Find where the given text appears and provide that cell's center as [X, Y] coordinate. 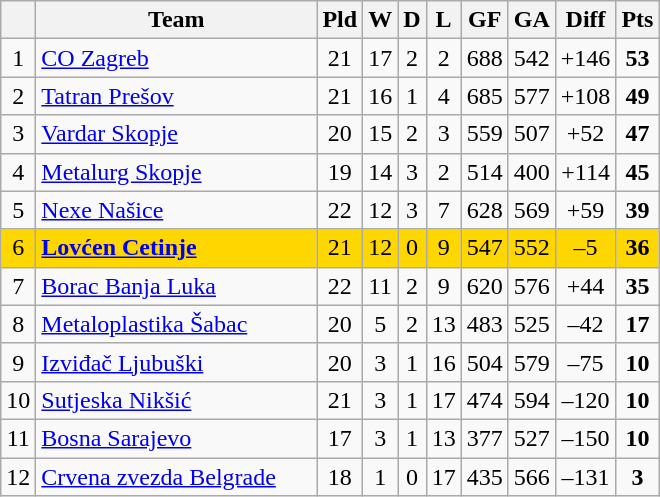
19 [340, 172]
36 [638, 248]
552 [532, 248]
Vardar Skopje [176, 134]
15 [380, 134]
514 [484, 172]
Sutjeska Nikšić [176, 400]
Metaloplastika Šabac [176, 324]
14 [380, 172]
53 [638, 58]
542 [532, 58]
18 [340, 477]
688 [484, 58]
Diff [586, 20]
39 [638, 210]
474 [484, 400]
579 [532, 362]
Metalurg Skopje [176, 172]
Tatran Prešov [176, 96]
Borac Banja Luka [176, 286]
GF [484, 20]
435 [484, 477]
GA [532, 20]
Lovćen Cetinje [176, 248]
–120 [586, 400]
504 [484, 362]
8 [18, 324]
685 [484, 96]
594 [532, 400]
W [380, 20]
D [412, 20]
45 [638, 172]
49 [638, 96]
+146 [586, 58]
–150 [586, 438]
47 [638, 134]
Nexe Našice [176, 210]
–5 [586, 248]
Izviđač Ljubuški [176, 362]
Crvena zvezda Belgrade [176, 477]
–42 [586, 324]
–75 [586, 362]
620 [484, 286]
547 [484, 248]
+114 [586, 172]
566 [532, 477]
+44 [586, 286]
CO Zagreb [176, 58]
6 [18, 248]
35 [638, 286]
+59 [586, 210]
527 [532, 438]
525 [532, 324]
Pld [340, 20]
559 [484, 134]
L [444, 20]
–131 [586, 477]
Team [176, 20]
+52 [586, 134]
Pts [638, 20]
Bosna Sarajevo [176, 438]
377 [484, 438]
577 [532, 96]
+108 [586, 96]
576 [532, 286]
483 [484, 324]
400 [532, 172]
569 [532, 210]
507 [532, 134]
628 [484, 210]
